Determine the [X, Y] coordinate at the center of the cell enclosing the given text.  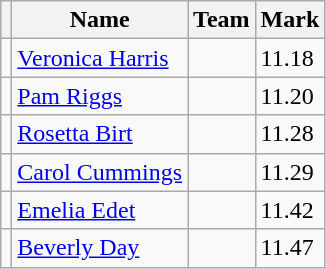
Emelia Edet [100, 210]
Team [222, 20]
11.42 [290, 210]
11.20 [290, 96]
Pam Riggs [100, 96]
Rosetta Birt [100, 134]
11.29 [290, 172]
Veronica Harris [100, 58]
Name [100, 20]
11.18 [290, 58]
Carol Cummings [100, 172]
Beverly Day [100, 248]
Mark [290, 20]
11.28 [290, 134]
11.47 [290, 248]
